Determine the (X, Y) coordinate at the center of the cell enclosing the given text.  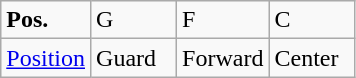
C (312, 20)
Pos. (46, 20)
Position (46, 58)
F (223, 20)
G (134, 20)
Guard (134, 58)
Forward (223, 58)
Center (312, 58)
